Return the (x, y) coordinate for the center point of the cell that contains the specified text.  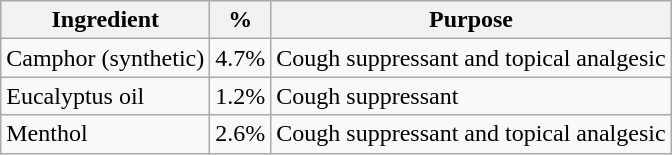
1.2% (240, 96)
Eucalyptus oil (106, 96)
Cough suppressant (471, 96)
Camphor (synthetic) (106, 58)
Purpose (471, 20)
Menthol (106, 134)
4.7% (240, 58)
2.6% (240, 134)
Ingredient (106, 20)
% (240, 20)
